Pinpoint the cell where the given text exists, returning its [X, Y] midpoint coordinate. 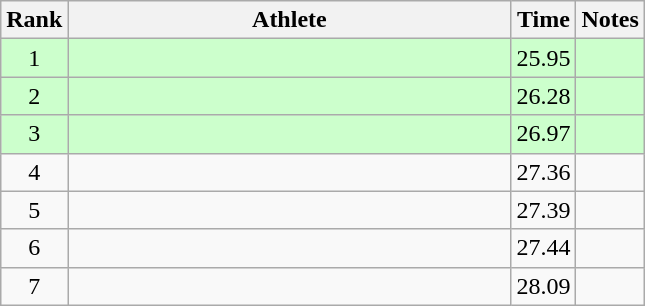
26.28 [544, 96]
4 [34, 172]
27.39 [544, 210]
Athlete [290, 20]
25.95 [544, 58]
Rank [34, 20]
28.09 [544, 286]
3 [34, 134]
27.44 [544, 248]
26.97 [544, 134]
5 [34, 210]
27.36 [544, 172]
2 [34, 96]
7 [34, 286]
Notes [610, 20]
6 [34, 248]
Time [544, 20]
1 [34, 58]
